Search for the cell housing the specified text and yield its [x, y] center coordinate. 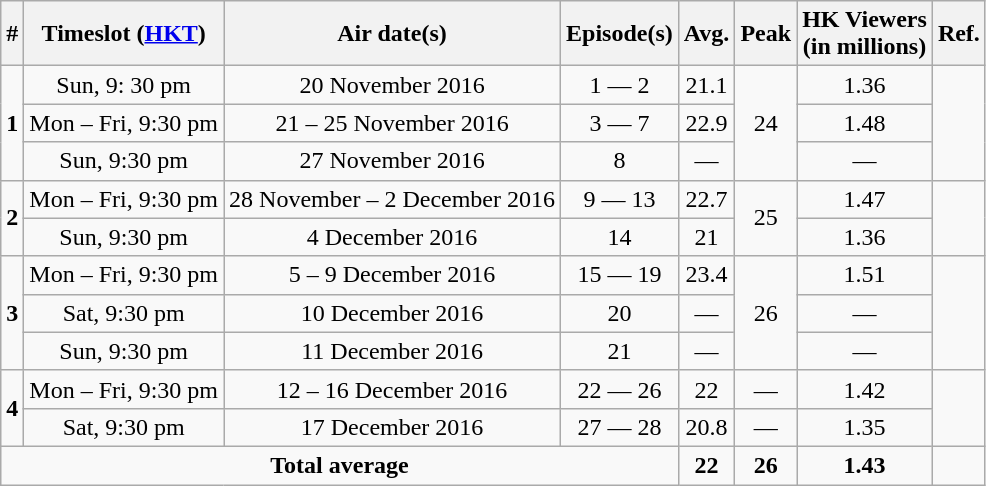
17 December 2016 [392, 427]
22 — 26 [620, 389]
21 – 25 November 2016 [392, 123]
23.4 [706, 275]
12 – 16 December 2016 [392, 389]
20.8 [706, 427]
Avg. [706, 34]
# [12, 34]
Sun, 9: 30 pm [124, 85]
1.51 [865, 275]
Peak [766, 34]
22.7 [706, 199]
27 — 28 [620, 427]
Air date(s) [392, 34]
24 [766, 123]
22.9 [706, 123]
5 – 9 December 2016 [392, 275]
HK Viewers(in millions) [865, 34]
20 November 2016 [392, 85]
1.43 [865, 465]
4 [12, 408]
4 December 2016 [392, 237]
15 — 19 [620, 275]
Timeslot (HKT) [124, 34]
Ref. [958, 34]
8 [620, 161]
20 [620, 313]
1.48 [865, 123]
9 — 13 [620, 199]
21.1 [706, 85]
1 — 2 [620, 85]
2 [12, 218]
28 November – 2 December 2016 [392, 199]
1.42 [865, 389]
25 [766, 218]
11 December 2016 [392, 351]
3 — 7 [620, 123]
Episode(s) [620, 34]
14 [620, 237]
1.35 [865, 427]
1 [12, 123]
1.47 [865, 199]
10 December 2016 [392, 313]
Total average [340, 465]
3 [12, 313]
27 November 2016 [392, 161]
